Find where the given text appears and provide that cell's center as [X, Y] coordinate. 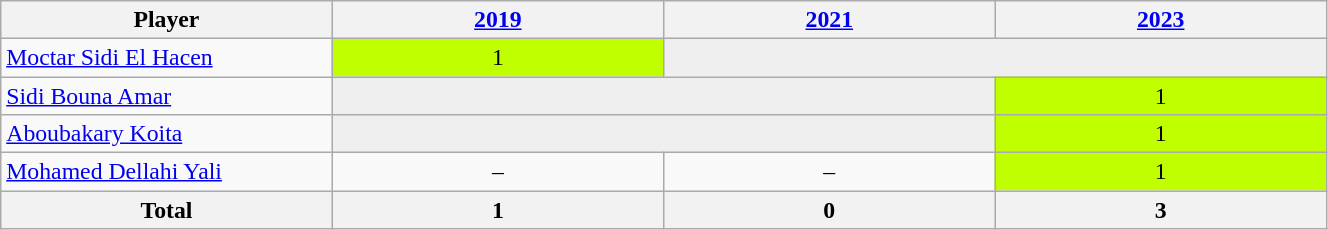
0 [830, 209]
2023 [1160, 20]
Moctar Sidi El Hacen [166, 58]
Mohamed Dellahi Yali [166, 171]
Player [166, 20]
Total [166, 209]
2019 [498, 20]
2021 [830, 20]
Sidi Bouna Amar [166, 96]
Aboubakary Koita [166, 133]
3 [1160, 209]
